For the text-containing cell, return its midpoint in (x, y) coordinate format. 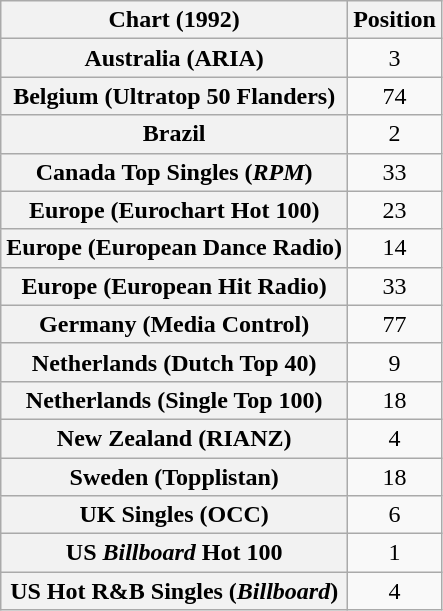
UK Singles (OCC) (174, 515)
14 (395, 248)
3 (395, 58)
US Hot R&B Singles (Billboard) (174, 591)
Netherlands (Single Top 100) (174, 400)
US Billboard Hot 100 (174, 553)
Canada Top Singles (RPM) (174, 172)
Germany (Media Control) (174, 324)
1 (395, 553)
Chart (1992) (174, 20)
Belgium (Ultratop 50 Flanders) (174, 96)
9 (395, 362)
6 (395, 515)
Brazil (174, 134)
Europe (European Hit Radio) (174, 286)
New Zealand (RIANZ) (174, 438)
Europe (Eurochart Hot 100) (174, 210)
Europe (European Dance Radio) (174, 248)
Australia (ARIA) (174, 58)
Sweden (Topplistan) (174, 477)
74 (395, 96)
Netherlands (Dutch Top 40) (174, 362)
Position (395, 20)
23 (395, 210)
77 (395, 324)
2 (395, 134)
